For the text-containing cell, return its midpoint in (x, y) coordinate format. 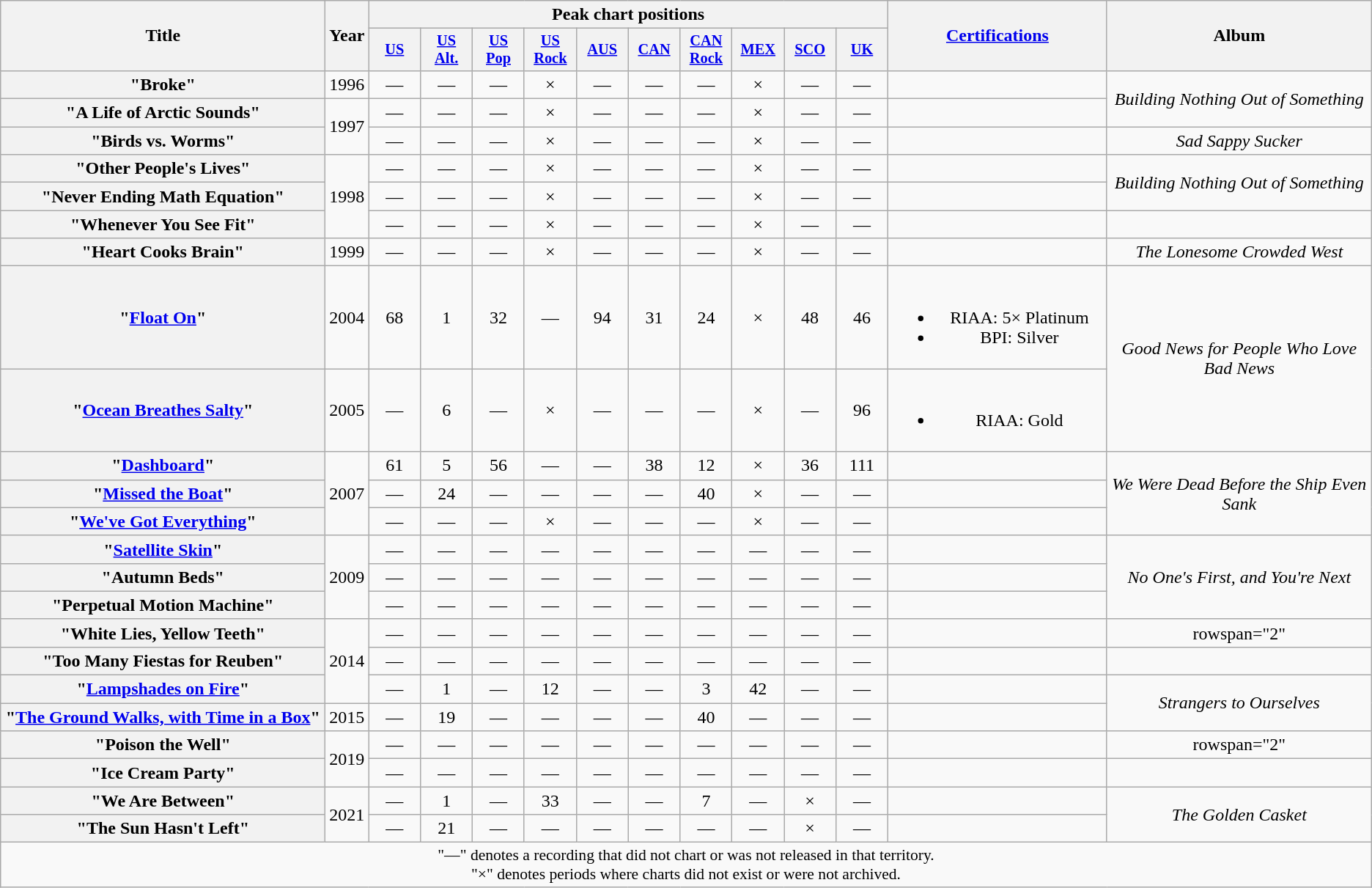
3 (707, 689)
1999 (347, 252)
2009 (347, 577)
2015 (347, 717)
"Birds vs. Worms" (163, 141)
Year (347, 36)
33 (550, 801)
Sad Sappy Sucker (1239, 141)
7 (707, 801)
AUS (602, 50)
19 (447, 717)
48 (811, 318)
"We've Got Everything" (163, 521)
"A Life of Arctic Sounds" (163, 113)
38 (654, 466)
Certifications (997, 36)
"Dashboard" (163, 466)
42 (758, 689)
"Poison the Well" (163, 745)
46 (862, 318)
2004 (347, 318)
"Ocean Breathes Salty" (163, 411)
1998 (347, 197)
"Heart Cooks Brain" (163, 252)
5 (447, 466)
2019 (347, 759)
111 (862, 466)
1997 (347, 127)
"Float On" (163, 318)
32 (498, 318)
MEX (758, 50)
"The Ground Walks, with Time in a Box" (163, 717)
2014 (347, 661)
Good News for People Who Love Bad News (1239, 359)
"Whenever You See Fit" (163, 224)
"We Are Between" (163, 801)
The Golden Casket (1239, 815)
"Missed the Boat" (163, 493)
36 (811, 466)
No One's First, and You're Next (1239, 577)
2005 (347, 411)
We Were Dead Before the Ship Even Sank (1239, 493)
2021 (347, 815)
USAlt. (447, 50)
Album (1239, 36)
94 (602, 318)
61 (394, 466)
SCO (811, 50)
68 (394, 318)
Strangers to Ourselves (1239, 703)
"The Sun Hasn't Left" (163, 829)
UK (862, 50)
"Lampshades on Fire" (163, 689)
6 (447, 411)
US (394, 50)
The Lonesome Crowded West (1239, 252)
"Ice Cream Party" (163, 773)
"—" denotes a recording that did not chart or was not released in that territory."×" denotes periods where charts did not exist or were not archived. (686, 865)
"Other People's Lives" (163, 169)
"Never Ending Math Equation" (163, 197)
"White Lies, Yellow Teeth" (163, 633)
21 (447, 829)
2007 (347, 493)
USPop (498, 50)
RIAA: 5× PlatinumBPI: Silver (997, 318)
USRock (550, 50)
1996 (347, 84)
CANRock (707, 50)
"Autumn Beds" (163, 577)
CAN (654, 50)
"Too Many Fiestas for Reuben" (163, 661)
Title (163, 36)
"Broke" (163, 84)
Peak chart positions (629, 15)
RIAA: Gold (997, 411)
"Satellite Skin" (163, 549)
96 (862, 411)
31 (654, 318)
56 (498, 466)
"Perpetual Motion Machine" (163, 605)
